Find where the given text appears and provide that cell's center as [x, y] coordinate. 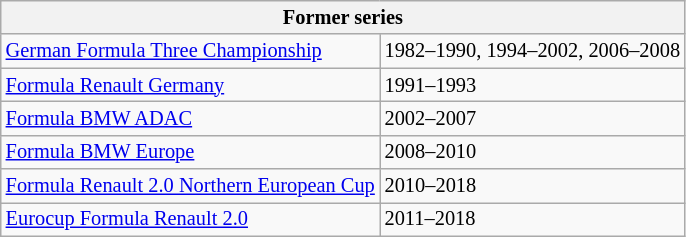
Formula BMW Europe [190, 152]
Former series [343, 17]
1982–1990, 1994–2002, 2006–2008 [532, 51]
Formula BMW ADAC [190, 118]
Formula Renault 2.0 Northern European Cup [190, 186]
2002–2007 [532, 118]
German Formula Three Championship [190, 51]
2011–2018 [532, 219]
Eurocup Formula Renault 2.0 [190, 219]
1991–1993 [532, 85]
2010–2018 [532, 186]
Formula Renault Germany [190, 85]
2008–2010 [532, 152]
